Provide the (X, Y) coordinate of the cell's center where the given text is located.  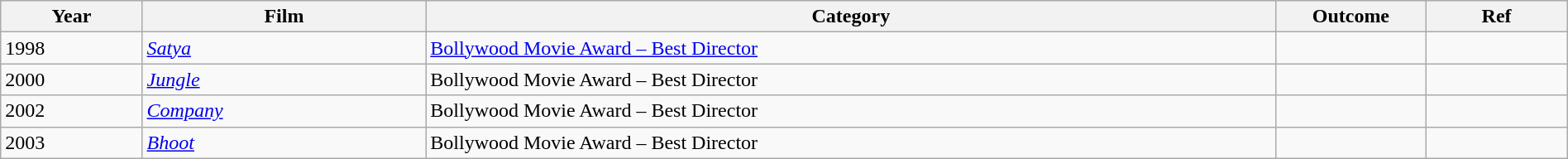
1998 (71, 48)
Year (71, 17)
Satya (284, 48)
2000 (71, 79)
2003 (71, 142)
Jungle (284, 79)
Category (851, 17)
2002 (71, 111)
Bhoot (284, 142)
Outcome (1351, 17)
Film (284, 17)
Ref (1497, 17)
Company (284, 111)
